From the cell containing the given text, extract its center point as (X, Y) coordinate. 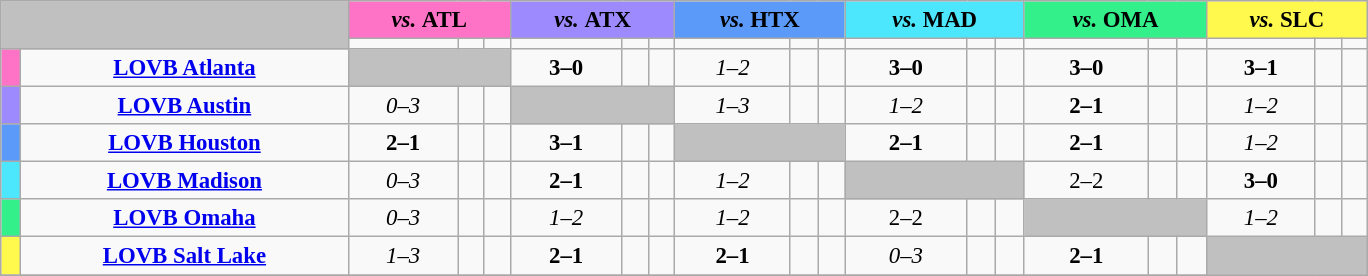
vs. OMA (1115, 20)
LOVB Salt Lake (184, 256)
vs. MAD (935, 20)
vs. ATL (429, 20)
LOVB Atlanta (184, 68)
vs. HTX (760, 20)
LOVB Houston (184, 143)
vs. SLC (1286, 20)
LOVB Madison (184, 181)
LOVB Austin (184, 106)
vs. ATX (592, 20)
LOVB Omaha (184, 219)
